Search for the cell housing the specified text and yield its [x, y] center coordinate. 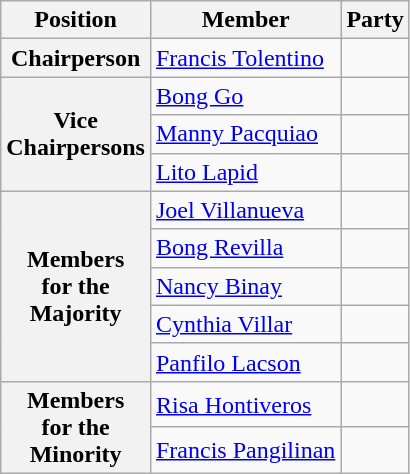
Position [76, 20]
Risa Hontiveros [245, 404]
Francis Tolentino [245, 58]
Membersfor theMajority [76, 286]
Manny Pacquiao [245, 134]
Party [375, 20]
Cynthia Villar [245, 324]
Membersfor theMinority [76, 427]
Francis Pangilinan [245, 450]
Joel Villanueva [245, 210]
Bong Go [245, 96]
Bong Revilla [245, 248]
Nancy Binay [245, 286]
Member [245, 20]
Chairperson [76, 58]
Panfilo Lacson [245, 362]
ViceChairpersons [76, 134]
Lito Lapid [245, 172]
